Identify which cell holds the provided text, then report its (x, y) central coordinate. 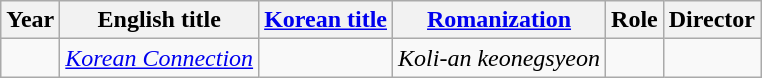
Koli-an keonegsyeon (500, 58)
Year (30, 20)
Romanization (500, 20)
English title (160, 20)
Korean Connection (160, 58)
Korean title (326, 20)
Director (712, 20)
Role (635, 20)
